Pinpoint the cell where the given text exists, returning its [x, y] midpoint coordinate. 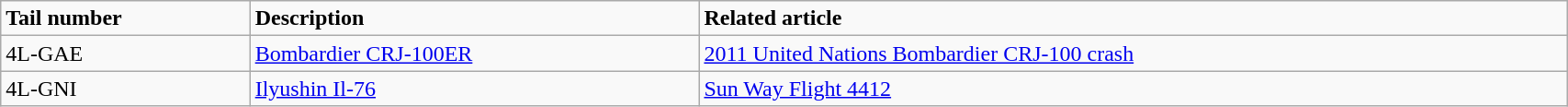
4L-GAE [125, 53]
Tail number [125, 18]
2011 United Nations Bombardier CRJ-100 crash [1134, 53]
Related article [1134, 18]
Bombardier CRJ-100ER [474, 53]
4L-GNI [125, 89]
Ilyushin Il-76 [474, 89]
Sun Way Flight 4412 [1134, 89]
Description [474, 18]
